For the text-containing cell, return its midpoint in (X, Y) coordinate format. 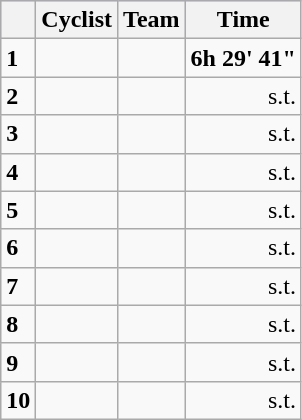
4 (18, 172)
7 (18, 286)
Cyclist (77, 20)
10 (18, 400)
2 (18, 96)
9 (18, 362)
Team (152, 20)
3 (18, 134)
Time (243, 20)
1 (18, 58)
5 (18, 210)
6 (18, 248)
8 (18, 324)
6h 29' 41" (243, 58)
